For the text-containing cell, return its midpoint in [X, Y] coordinate format. 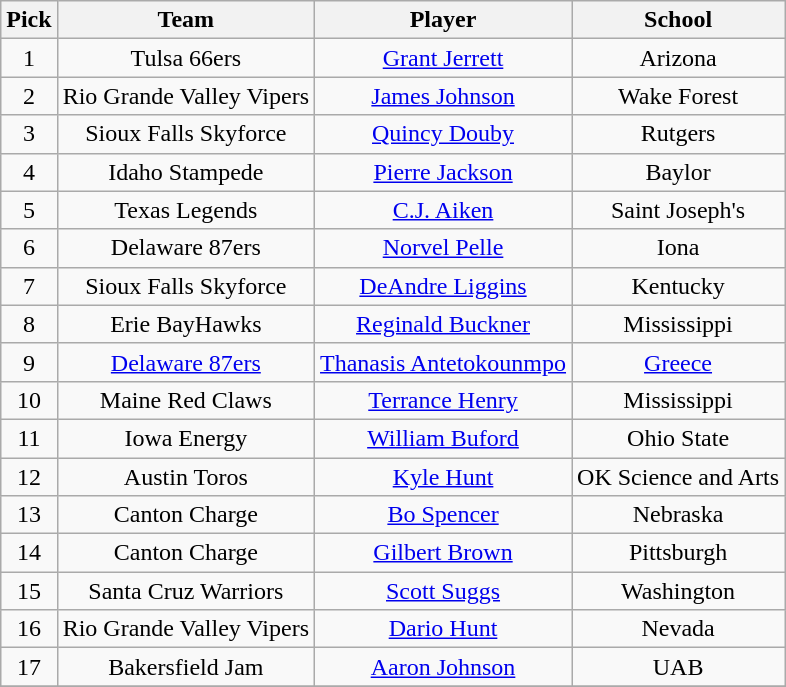
James Johnson [444, 96]
14 [29, 553]
17 [29, 667]
Santa Cruz Warriors [186, 591]
9 [29, 362]
Greece [678, 362]
School [678, 20]
Kyle Hunt [444, 477]
Pierre Jackson [444, 172]
Nebraska [678, 515]
William Buford [444, 438]
11 [29, 438]
15 [29, 591]
Washington [678, 591]
Wake Forest [678, 96]
Ohio State [678, 438]
Scott Suggs [444, 591]
Gilbert Brown [444, 553]
UAB [678, 667]
Texas Legends [186, 210]
Dario Hunt [444, 629]
Erie BayHawks [186, 324]
Rutgers [678, 134]
3 [29, 134]
Team [186, 20]
Tulsa 66ers [186, 58]
Idaho Stampede [186, 172]
1 [29, 58]
Pittsburgh [678, 553]
Norvel Pelle [444, 248]
Reginald Buckner [444, 324]
Bakersfield Jam [186, 667]
Thanasis Antetokounmpo [444, 362]
Saint Joseph's [678, 210]
OK Science and Arts [678, 477]
Quincy Douby [444, 134]
Pick [29, 20]
Austin Toros [186, 477]
Kentucky [678, 286]
Bo Spencer [444, 515]
Terrance Henry [444, 400]
7 [29, 286]
C.J. Aiken [444, 210]
Aaron Johnson [444, 667]
Maine Red Claws [186, 400]
Grant Jerrett [444, 58]
Arizona [678, 58]
2 [29, 96]
12 [29, 477]
13 [29, 515]
Iowa Energy [186, 438]
Iona [678, 248]
4 [29, 172]
10 [29, 400]
5 [29, 210]
DeAndre Liggins [444, 286]
8 [29, 324]
6 [29, 248]
Baylor [678, 172]
Player [444, 20]
Nevada [678, 629]
16 [29, 629]
